From the cell containing the given text, extract its center point as [X, Y] coordinate. 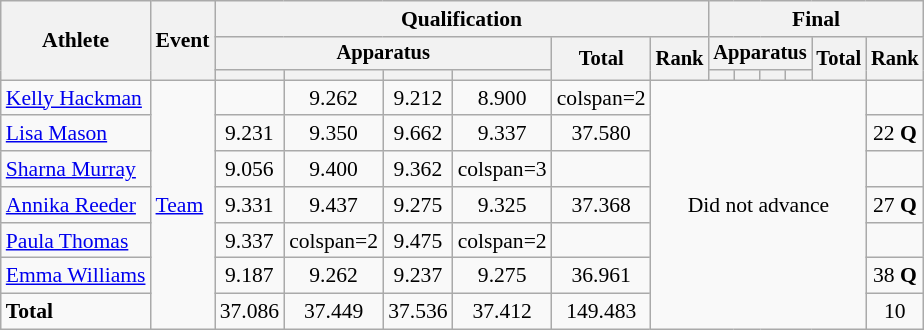
37.412 [502, 312]
38 Q [895, 276]
9.350 [334, 134]
Lisa Mason [76, 134]
Kelly Hackman [76, 98]
9.437 [334, 205]
Team [183, 204]
Annika Reeder [76, 205]
27 Q [895, 205]
9.237 [418, 276]
8.900 [502, 98]
9.331 [250, 205]
9.187 [250, 276]
9.400 [334, 169]
9.231 [250, 134]
10 [895, 312]
22 Q [895, 134]
Did not advance [758, 204]
37.086 [250, 312]
36.961 [602, 276]
Event [183, 40]
37.536 [418, 312]
Final [816, 19]
Sharna Murray [76, 169]
37.580 [602, 134]
9.212 [418, 98]
9.662 [418, 134]
9.056 [250, 169]
Paula Thomas [76, 241]
Emma Williams [76, 276]
colspan=3 [502, 169]
37.368 [602, 205]
149.483 [602, 312]
9.325 [502, 205]
9.362 [418, 169]
Athlete [76, 40]
9.475 [418, 241]
Qualification [462, 19]
37.449 [334, 312]
